Determine the [X, Y] coordinate at the center of the cell enclosing the given text.  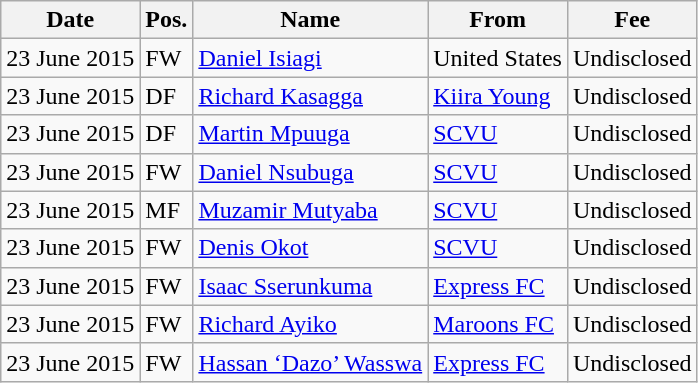
Richard Ayiko [310, 324]
From [498, 20]
Daniel Isiagi [310, 58]
Muzamir Mutyaba [310, 210]
Date [70, 20]
Name [310, 20]
Fee [632, 20]
MF [166, 210]
Daniel Nsubuga [310, 172]
Kiira Young [498, 96]
Isaac Sserunkuma [310, 286]
Maroons FC [498, 324]
Martin Mpuuga [310, 134]
United States [498, 58]
Denis Okot [310, 248]
Pos. [166, 20]
Richard Kasagga [310, 96]
Hassan ‘Dazo’ Wasswa [310, 362]
